Provide the [x, y] coordinate of the cell's center where the given text is located.  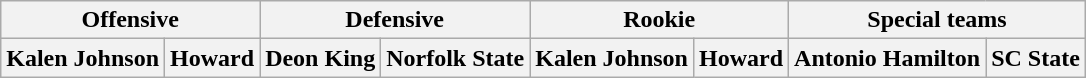
Norfolk State [456, 58]
Deon King [320, 58]
Offensive [130, 20]
Rookie [660, 20]
Defensive [395, 20]
Antonio Hamilton [888, 58]
Special teams [938, 20]
SC State [1036, 58]
